Provide the (X, Y) coordinate of the cell's center where the given text is located.  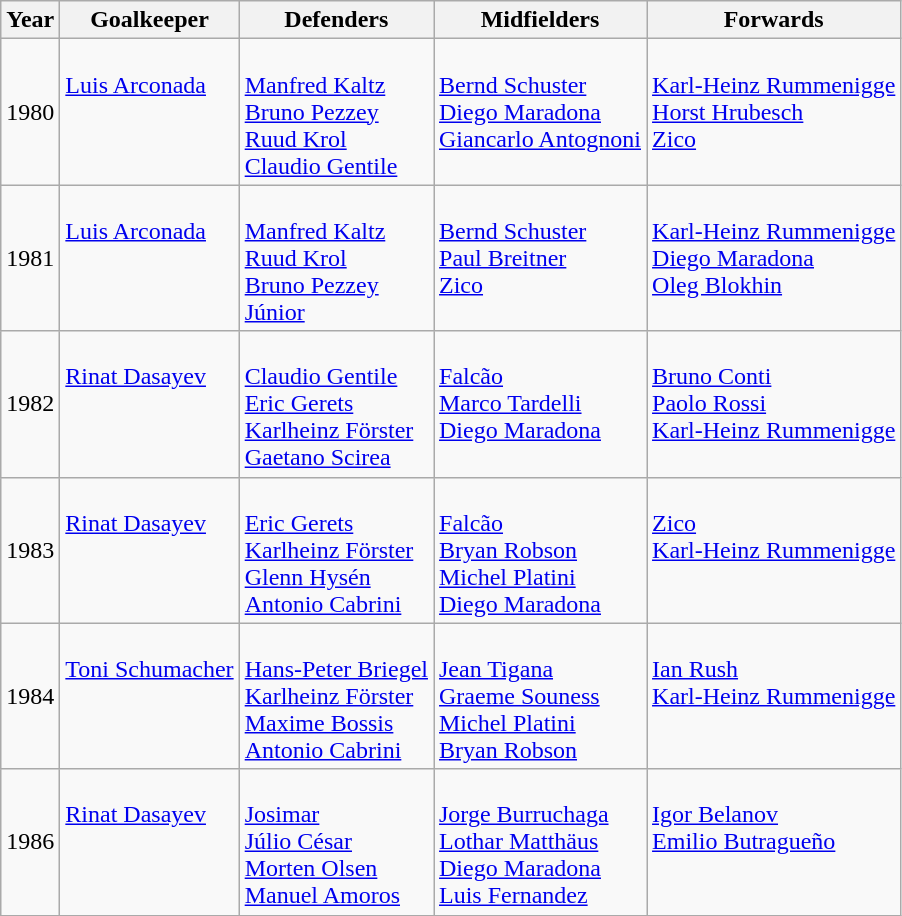
Eric Gerets Karlheinz Förster Glenn Hysén Antonio Cabrini (336, 550)
1982 (30, 404)
1984 (30, 696)
Josimar Júlio César Morten Olsen Manuel Amoros (336, 842)
Toni Schumacher (150, 696)
Year (30, 20)
Manfred Kaltz Bruno Pezzey Ruud Krol Claudio Gentile (336, 112)
Defenders (336, 20)
Karl-Heinz Rummenigge Horst Hrubesch Zico (774, 112)
Karl-Heinz Rummenigge Diego Maradona Oleg Blokhin (774, 258)
Bruno Conti Paolo Rossi Karl-Heinz Rummenigge (774, 404)
Jorge Burruchaga Lothar Matthäus Diego Maradona Luis Fernandez (540, 842)
Falcão Marco Tardelli Diego Maradona (540, 404)
1986 (30, 842)
Manfred Kaltz Ruud Krol Bruno Pezzey Júnior (336, 258)
Igor Belanov Emilio Butragueño (774, 842)
Bernd Schuster Paul Breitner Zico (540, 258)
Midfielders (540, 20)
Ian Rush Karl-Heinz Rummenigge (774, 696)
Claudio Gentile Eric Gerets Karlheinz Förster Gaetano Scirea (336, 404)
1981 (30, 258)
Bernd Schuster Diego Maradona Giancarlo Antognoni (540, 112)
Forwards (774, 20)
Zico Karl-Heinz Rummenigge (774, 550)
Falcão Bryan Robson Michel Platini Diego Maradona (540, 550)
1983 (30, 550)
1980 (30, 112)
Goalkeeper (150, 20)
Hans-Peter Briegel Karlheinz Förster Maxime Bossis Antonio Cabrini (336, 696)
Jean Tigana Graeme Souness Michel Platini Bryan Robson (540, 696)
